Determine the [x, y] coordinate at the center of the cell enclosing the given text.  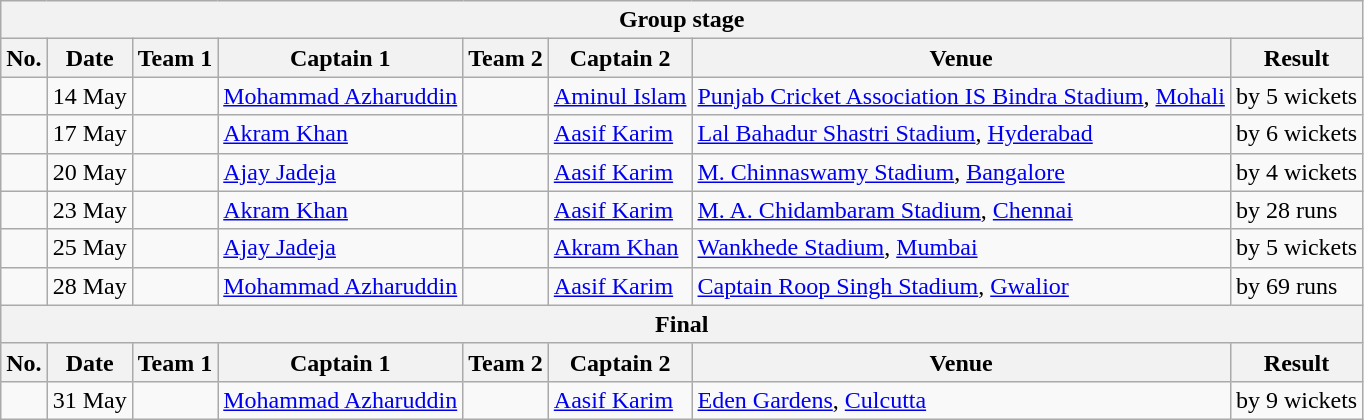
Final [682, 324]
by 6 wickets [1296, 134]
by 28 runs [1296, 210]
M. Chinnaswamy Stadium, Bangalore [961, 172]
Captain Roop Singh Stadium, Gwalior [961, 286]
28 May [90, 286]
25 May [90, 248]
23 May [90, 210]
Group stage [682, 20]
Lal Bahadur Shastri Stadium, Hyderabad [961, 134]
by 9 wickets [1296, 400]
Eden Gardens, Culcutta [961, 400]
17 May [90, 134]
Wankhede Stadium, Mumbai [961, 248]
31 May [90, 400]
Aminul Islam [620, 96]
20 May [90, 172]
Punjab Cricket Association IS Bindra Stadium, Mohali [961, 96]
M. A. Chidambaram Stadium, Chennai [961, 210]
14 May [90, 96]
by 4 wickets [1296, 172]
by 69 runs [1296, 286]
